Return the [X, Y] coordinate for the center point of the cell that contains the specified text.  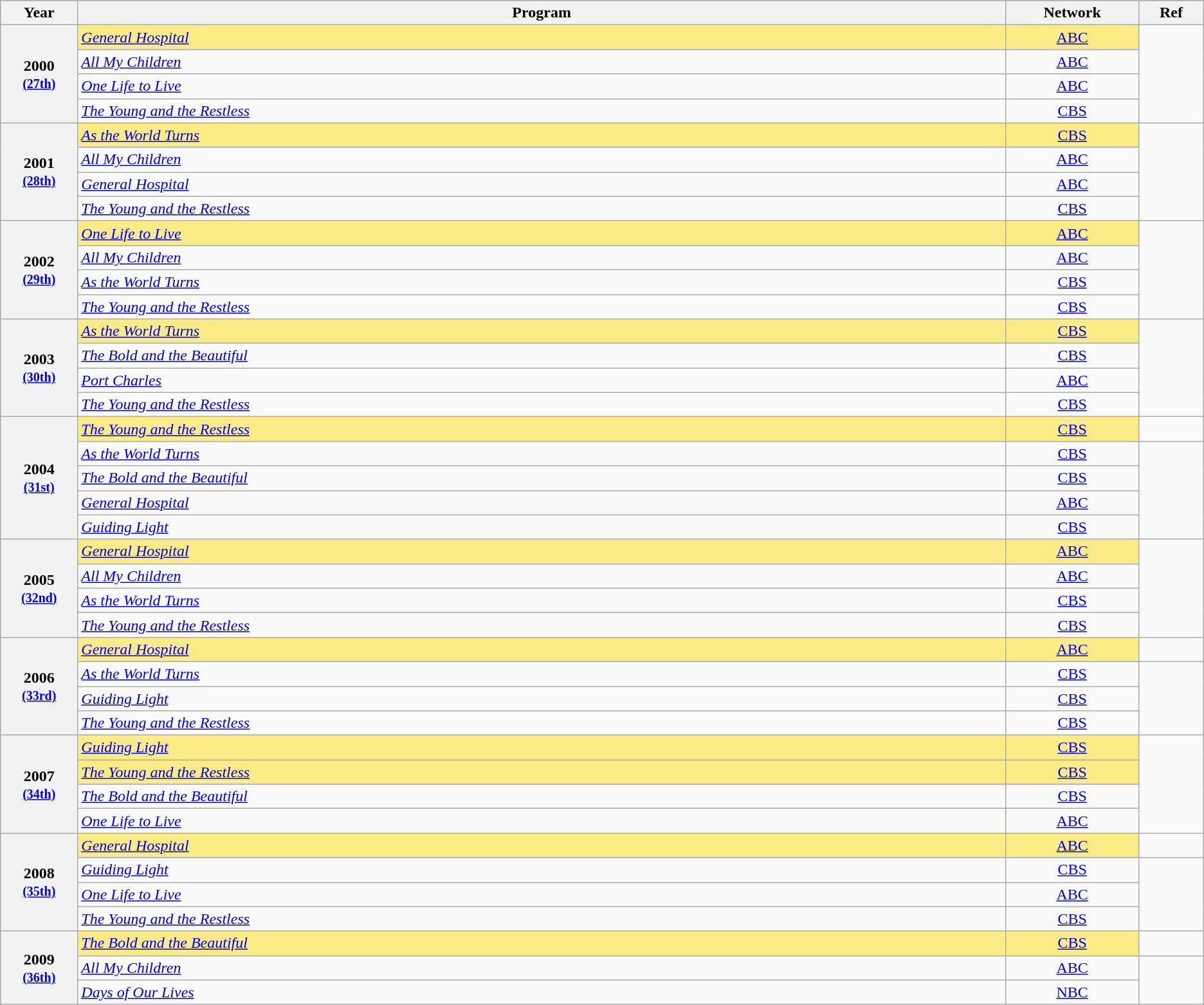
NBC [1072, 992]
Program [542, 13]
2009 (36th) [39, 968]
2007 (34th) [39, 784]
2005 (32nd) [39, 588]
2002 (29th) [39, 270]
Days of Our Lives [542, 992]
2008 (35th) [39, 882]
Port Charles [542, 380]
Network [1072, 13]
Year [39, 13]
2000 (27th) [39, 74]
2003 (30th) [39, 368]
2001 (28th) [39, 172]
2004 (31st) [39, 478]
2006 (33rd) [39, 686]
Ref [1172, 13]
